Search for the cell housing the specified text and yield its (x, y) center coordinate. 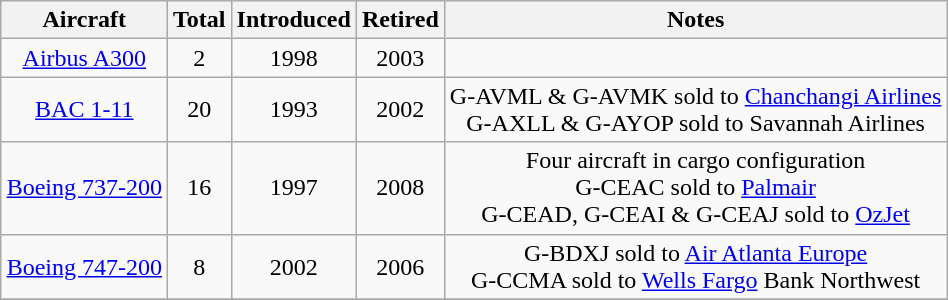
8 (199, 266)
Introduced (294, 20)
Boeing 747-200 (84, 266)
1998 (294, 58)
Total (199, 20)
Four aircraft in cargo configuration G-CEAC sold to Palmair G-CEAD, G-CEAI & G-CEAJ sold to OzJet (696, 188)
Retired (400, 20)
2 (199, 58)
G-AVML & G-AVMK sold to Chanchangi Airlines G-AXLL & G-AYOP sold to Savannah Airlines (696, 110)
Aircraft (84, 20)
2006 (400, 266)
Airbus A300 (84, 58)
1993 (294, 110)
20 (199, 110)
2008 (400, 188)
Notes (696, 20)
1997 (294, 188)
2003 (400, 58)
16 (199, 188)
G-BDXJ sold to Air Atlanta Europe G-CCMA sold to Wells Fargo Bank Northwest (696, 266)
BAC 1-11 (84, 110)
Boeing 737-200 (84, 188)
